Search for the cell housing the specified text and yield its (x, y) center coordinate. 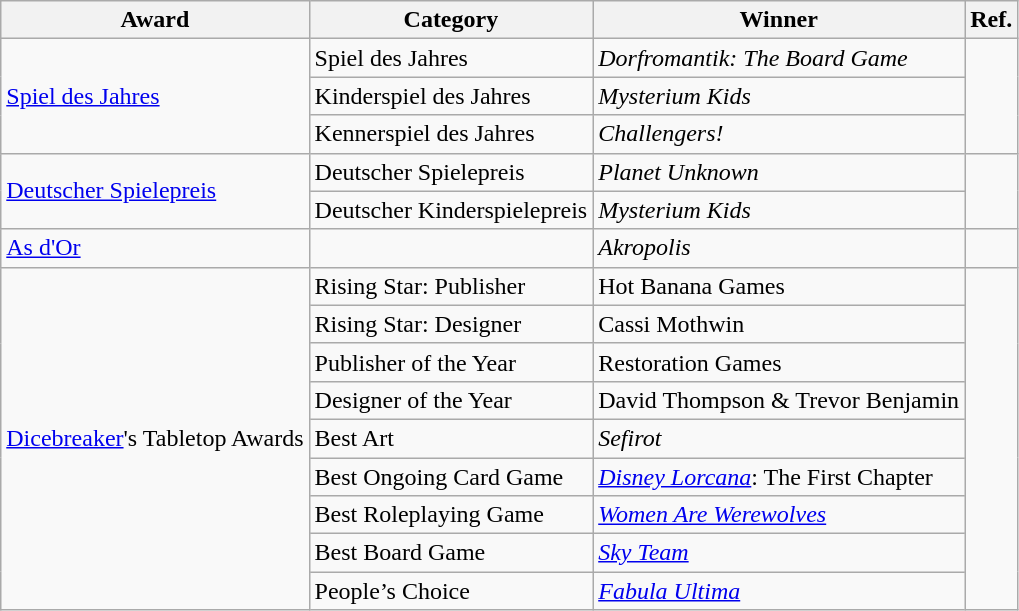
Publisher of the Year (451, 362)
Best Board Game (451, 553)
Restoration Games (779, 362)
Disney Lorcana: The First Chapter (779, 477)
As d'Or (155, 248)
Planet Unknown (779, 172)
Best Roleplaying Game (451, 515)
Hot Banana Games (779, 286)
Women Are Werewolves (779, 515)
Sky Team (779, 553)
Category (451, 20)
Cassi Mothwin (779, 324)
Kennerspiel des Jahres (451, 134)
Challengers! (779, 134)
Rising Star: Designer (451, 324)
Kinderspiel des Jahres (451, 96)
Sefirot (779, 438)
Award (155, 20)
Akropolis (779, 248)
Rising Star: Publisher (451, 286)
Ref. (992, 20)
Fabula Ultima (779, 591)
Dicebreaker's Tabletop Awards (155, 438)
Best Art (451, 438)
Deutscher Kinderspielepreis (451, 210)
Designer of the Year (451, 400)
Winner (779, 20)
Dorfromantik: The Board Game (779, 58)
David Thompson & Trevor Benjamin (779, 400)
Best Ongoing Card Game (451, 477)
People’s Choice (451, 591)
